Locate the cell with the specified text and output its (x, y) center coordinate. 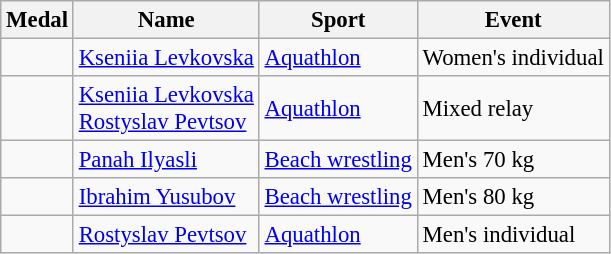
Mixed relay (513, 108)
Rostyslav Pevtsov (166, 235)
Men's 80 kg (513, 197)
Medal (38, 20)
Men's individual (513, 235)
Name (166, 20)
Ibrahim Yusubov (166, 197)
Panah Ilyasli (166, 160)
Sport (338, 20)
Event (513, 20)
Women's individual (513, 58)
Kseniia Levkovska (166, 58)
Kseniia LevkovskaRostyslav Pevtsov (166, 108)
Men's 70 kg (513, 160)
